Find where the given text appears and provide that cell's center as [X, Y] coordinate. 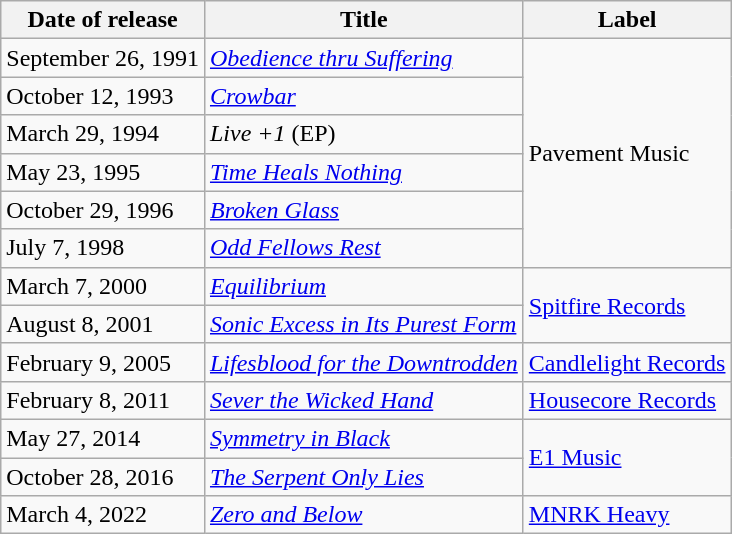
May 23, 1995 [103, 172]
March 4, 2022 [103, 515]
Spitfire Records [627, 305]
February 8, 2011 [103, 400]
Sever the Wicked Hand [364, 400]
Candlelight Records [627, 362]
May 27, 2014 [103, 438]
October 12, 1993 [103, 96]
MNRK Heavy [627, 515]
Live +1 (EP) [364, 134]
October 28, 2016 [103, 477]
Date of release [103, 20]
July 7, 1998 [103, 248]
Odd Fellows Rest [364, 248]
Label [627, 20]
February 9, 2005 [103, 362]
Time Heals Nothing [364, 172]
September 26, 1991 [103, 58]
Title [364, 20]
Obedience thru Suffering [364, 58]
E1 Music [627, 457]
Broken Glass [364, 210]
August 8, 2001 [103, 324]
Equilibrium [364, 286]
Sonic Excess in Its Purest Form [364, 324]
Crowbar [364, 96]
Pavement Music [627, 153]
Lifesblood for the Downtrodden [364, 362]
The Serpent Only Lies [364, 477]
March 29, 1994 [103, 134]
Zero and Below [364, 515]
Symmetry in Black [364, 438]
March 7, 2000 [103, 286]
Housecore Records [627, 400]
October 29, 1996 [103, 210]
